Pinpoint the cell where the given text exists, returning its [X, Y] midpoint coordinate. 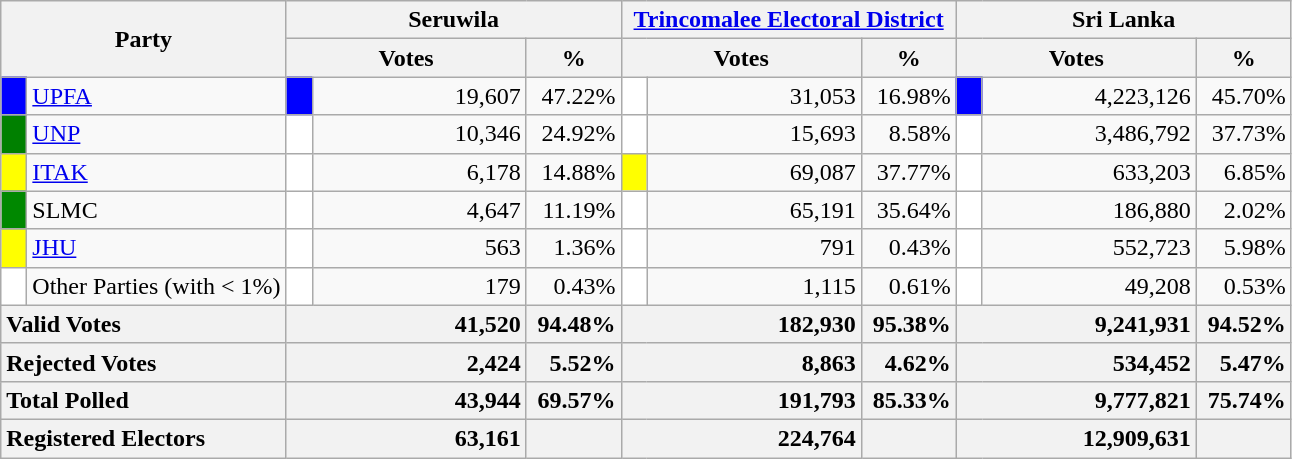
6.85% [1244, 172]
791 [754, 248]
24.92% [574, 134]
Valid Votes [144, 324]
179 [419, 286]
15,693 [754, 134]
9,241,931 [1076, 324]
Other Parties (with < 1%) [156, 286]
2.02% [1244, 210]
37.77% [908, 172]
4,647 [419, 210]
12,909,631 [1076, 438]
37.73% [1244, 134]
5.98% [1244, 248]
SLMC [156, 210]
JHU [156, 248]
41,520 [406, 324]
224,764 [741, 438]
49,208 [1089, 286]
633,203 [1089, 172]
45.70% [1244, 96]
8,863 [741, 362]
1,115 [754, 286]
1.36% [574, 248]
4.62% [908, 362]
552,723 [1089, 248]
10,346 [419, 134]
35.64% [908, 210]
563 [419, 248]
191,793 [741, 400]
0.53% [1244, 286]
182,930 [741, 324]
Total Polled [144, 400]
47.22% [574, 96]
8.58% [908, 134]
0.61% [908, 286]
31,053 [754, 96]
16.98% [908, 96]
Sri Lanka [1124, 20]
Trincomalee Electoral District [788, 20]
9,777,821 [1076, 400]
534,452 [1076, 362]
63,161 [406, 438]
5.47% [1244, 362]
Party [144, 39]
Registered Electors [144, 438]
94.52% [1244, 324]
65,191 [754, 210]
3,486,792 [1089, 134]
14.88% [574, 172]
Rejected Votes [144, 362]
69,087 [754, 172]
19,607 [419, 96]
ITAK [156, 172]
43,944 [406, 400]
Seruwila [454, 20]
2,424 [406, 362]
69.57% [574, 400]
4,223,126 [1089, 96]
75.74% [1244, 400]
6,178 [419, 172]
UPFA [156, 96]
5.52% [574, 362]
95.38% [908, 324]
94.48% [574, 324]
11.19% [574, 210]
186,880 [1089, 210]
85.33% [908, 400]
UNP [156, 134]
